Return (X, Y) of the center of cell containing provided text 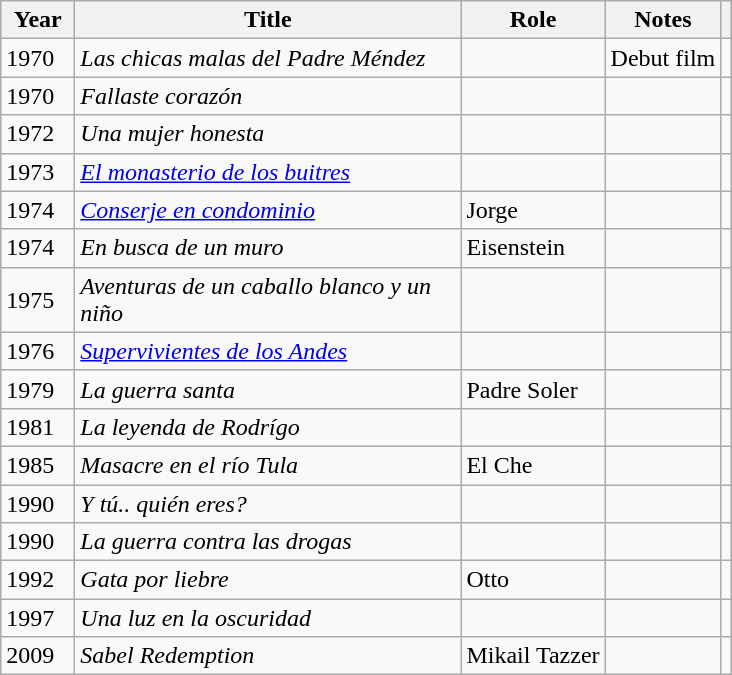
Una luz en la oscuridad (268, 618)
Padre Soler (533, 389)
Supervivientes de los Andes (268, 351)
Conserje en condominio (268, 210)
Debut film (663, 58)
2009 (38, 656)
Fallaste corazón (268, 96)
1972 (38, 134)
1985 (38, 465)
Gata por liebre (268, 580)
Notes (663, 20)
1975 (38, 300)
1997 (38, 618)
1979 (38, 389)
Aventuras de un caballo blanco y un niño (268, 300)
Las chicas malas del Padre Méndez (268, 58)
1981 (38, 427)
Sabel Redemption (268, 656)
1973 (38, 172)
Y tú.. quién eres? (268, 503)
Role (533, 20)
Year (38, 20)
En busca de un muro (268, 248)
Otto (533, 580)
La leyenda de Rodrígo (268, 427)
Title (268, 20)
El monasterio de los buitres (268, 172)
La guerra contra las drogas (268, 542)
El Che (533, 465)
Mikail Tazzer (533, 656)
Eisenstein (533, 248)
Jorge (533, 210)
Masacre en el río Tula (268, 465)
1976 (38, 351)
La guerra santa (268, 389)
1992 (38, 580)
Una mujer honesta (268, 134)
